From the cell containing the given text, extract its center point as (X, Y) coordinate. 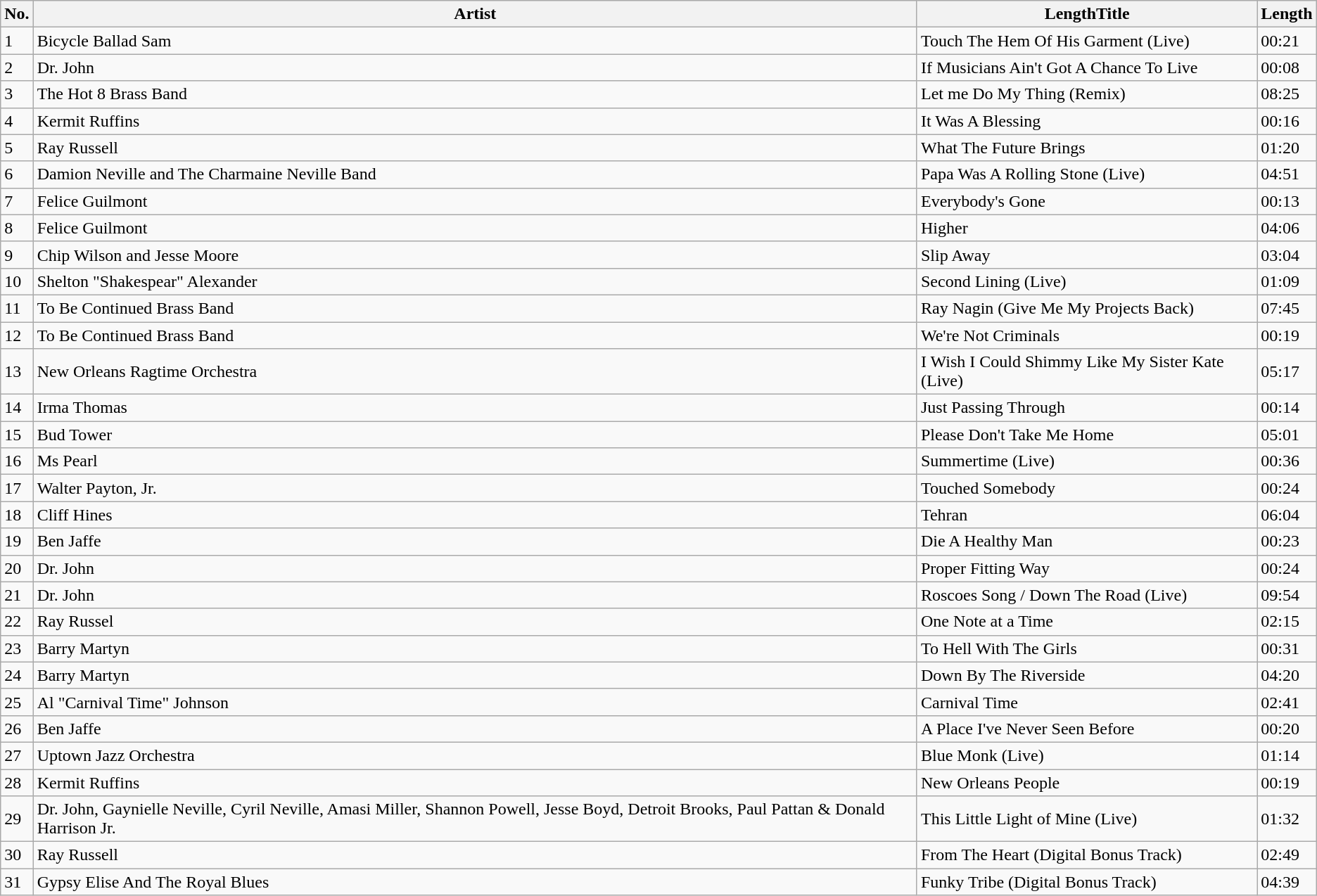
No. (17, 14)
02:15 (1287, 622)
Summertime (Live) (1086, 461)
8 (17, 228)
4 (17, 121)
04:51 (1287, 174)
05:17 (1287, 371)
Let me Do My Thing (Remix) (1086, 94)
It Was A Blessing (1086, 121)
Damion Neville and The Charmaine Neville Band (475, 174)
9 (17, 255)
06:04 (1287, 515)
22 (17, 622)
Tehran (1086, 515)
00:36 (1287, 461)
Artist (475, 14)
Papa Was A Rolling Stone (Live) (1086, 174)
Second Lining (Live) (1086, 281)
30 (17, 855)
Just Passing Through (1086, 408)
17 (17, 488)
6 (17, 174)
Ms Pearl (475, 461)
18 (17, 515)
00:16 (1287, 121)
Bud Tower (475, 435)
A Place I've Never Seen Before (1086, 729)
5 (17, 148)
Blue Monk (Live) (1086, 755)
13 (17, 371)
Carnival Time (1086, 702)
21 (17, 595)
This Little Light of Mine (Live) (1086, 819)
Down By The Riverside (1086, 675)
00:21 (1287, 41)
7 (17, 201)
Please Don't Take Me Home (1086, 435)
Walter Payton, Jr. (475, 488)
To Hell With The Girls (1086, 648)
Touched Somebody (1086, 488)
15 (17, 435)
Dr. John, Gaynielle Neville, Cyril Neville, Amasi Miller, Shannon Powell, Jesse Boyd, Detroit Brooks, Paul Pattan & Donald Harrison Jr. (475, 819)
If Musicians Ain't Got A Chance To Live (1086, 68)
Ray Nagin (Give Me My Projects Back) (1086, 308)
20 (17, 568)
00:08 (1287, 68)
03:04 (1287, 255)
00:20 (1287, 729)
LengthTitle (1086, 14)
01:20 (1287, 148)
2 (17, 68)
The Hot 8 Brass Band (475, 94)
Length (1287, 14)
Ray Russel (475, 622)
I Wish I Could Shimmy Like My Sister Kate (Live) (1086, 371)
Slip Away (1086, 255)
00:13 (1287, 201)
09:54 (1287, 595)
28 (17, 783)
We're Not Criminals (1086, 335)
12 (17, 335)
Everybody's Gone (1086, 201)
29 (17, 819)
Touch The Hem Of His Garment (Live) (1086, 41)
Higher (1086, 228)
New Orleans People (1086, 783)
19 (17, 542)
04:39 (1287, 882)
10 (17, 281)
What The Future Brings (1086, 148)
Chip Wilson and Jesse Moore (475, 255)
14 (17, 408)
23 (17, 648)
04:20 (1287, 675)
00:23 (1287, 542)
08:25 (1287, 94)
31 (17, 882)
25 (17, 702)
Uptown Jazz Orchestra (475, 755)
Al "Carnival Time" Johnson (475, 702)
Funky Tribe (Digital Bonus Track) (1086, 882)
24 (17, 675)
Roscoes Song / Down The Road (Live) (1086, 595)
Shelton "Shakespear" Alexander (475, 281)
16 (17, 461)
01:14 (1287, 755)
00:14 (1287, 408)
00:31 (1287, 648)
Irma Thomas (475, 408)
New Orleans Ragtime Orchestra (475, 371)
05:01 (1287, 435)
01:09 (1287, 281)
From The Heart (Digital Bonus Track) (1086, 855)
02:49 (1287, 855)
Proper Fitting Way (1086, 568)
07:45 (1287, 308)
One Note at a Time (1086, 622)
3 (17, 94)
Die A Healthy Man (1086, 542)
26 (17, 729)
Cliff Hines (475, 515)
11 (17, 308)
Bicycle Ballad Sam (475, 41)
Gypsy Elise And The Royal Blues (475, 882)
27 (17, 755)
01:32 (1287, 819)
02:41 (1287, 702)
1 (17, 41)
04:06 (1287, 228)
